Locate the cell with the specified text and output its (X, Y) center coordinate. 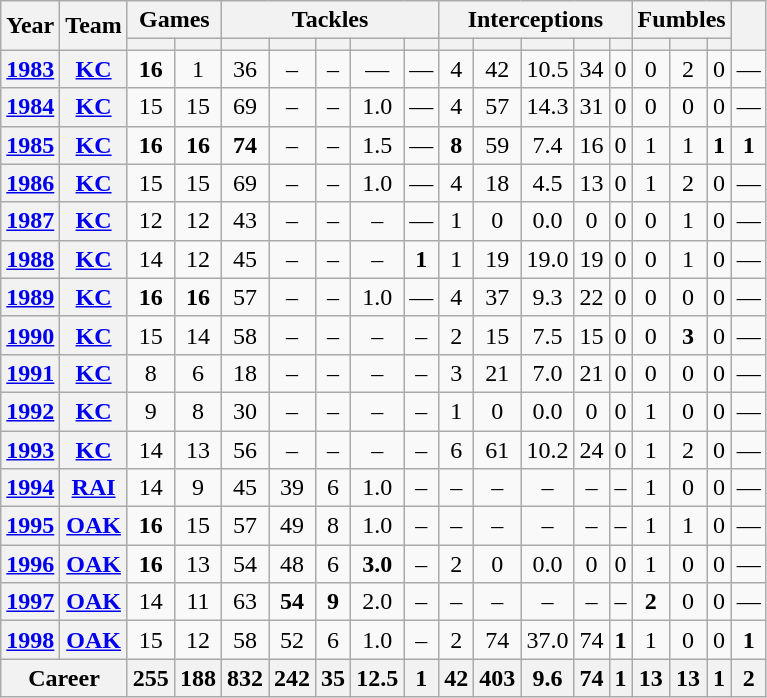
1989 (30, 297)
242 (292, 678)
59 (498, 145)
1998 (30, 640)
37.0 (548, 640)
1986 (30, 183)
31 (592, 107)
1987 (30, 221)
255 (150, 678)
14.3 (548, 107)
832 (244, 678)
9.6 (548, 678)
1992 (30, 411)
1983 (30, 69)
3.0 (378, 564)
11 (198, 602)
Career (64, 678)
Games (174, 20)
1994 (30, 488)
49 (292, 526)
12.5 (378, 678)
2.0 (378, 602)
30 (244, 411)
7.0 (548, 373)
19.0 (548, 259)
Team (94, 26)
56 (244, 449)
1995 (30, 526)
48 (292, 564)
7.5 (548, 335)
37 (498, 297)
39 (292, 488)
10.2 (548, 449)
61 (498, 449)
35 (334, 678)
24 (592, 449)
22 (592, 297)
1990 (30, 335)
Fumbles (682, 20)
1.5 (378, 145)
63 (244, 602)
Tackles (330, 20)
1993 (30, 449)
1985 (30, 145)
7.4 (548, 145)
1984 (30, 107)
9.3 (548, 297)
Interceptions (536, 20)
RAI (94, 488)
10.5 (548, 69)
52 (292, 640)
1991 (30, 373)
34 (592, 69)
43 (244, 221)
Year (30, 26)
1988 (30, 259)
1996 (30, 564)
403 (498, 678)
36 (244, 69)
4.5 (548, 183)
188 (198, 678)
1997 (30, 602)
